Find where the given text appears and provide that cell's center as [x, y] coordinate. 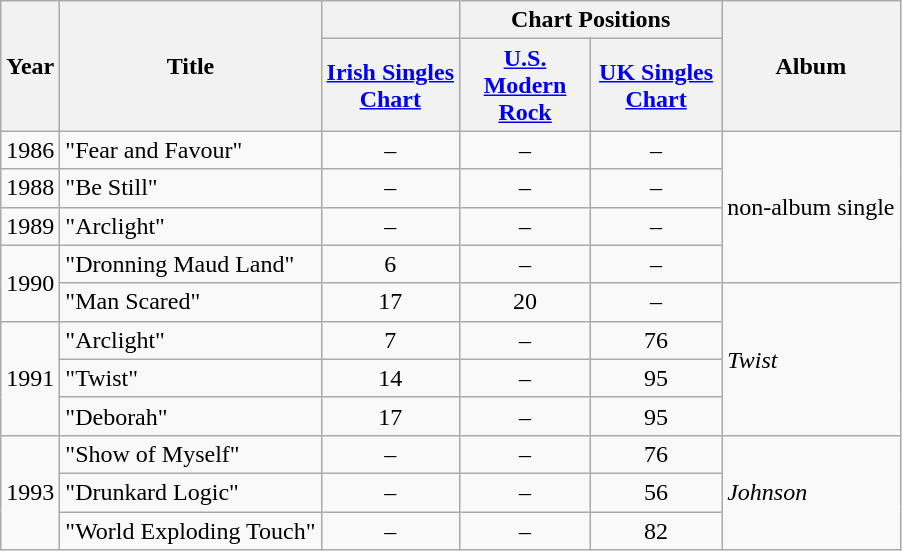
82 [656, 531]
"Deborah" [190, 416]
"Fear and Favour" [190, 150]
"Dronning Maud Land" [190, 264]
7 [390, 340]
"Twist" [190, 378]
Johnson [811, 492]
56 [656, 492]
"Be Still" [190, 188]
1989 [30, 226]
6 [390, 264]
Title [190, 66]
Irish SinglesChart [390, 85]
1993 [30, 492]
"Show of Myself" [190, 454]
20 [526, 302]
U.S. Modern Rock [526, 85]
1991 [30, 378]
Twist [811, 359]
Album [811, 66]
1988 [30, 188]
UK Singles Chart [656, 85]
"World Exploding Touch" [190, 531]
Chart Positions [591, 20]
1990 [30, 283]
Year [30, 66]
"Man Scared" [190, 302]
14 [390, 378]
1986 [30, 150]
non-album single [811, 207]
"Drunkard Logic" [190, 492]
